Return (x, y) of the center of cell containing provided text 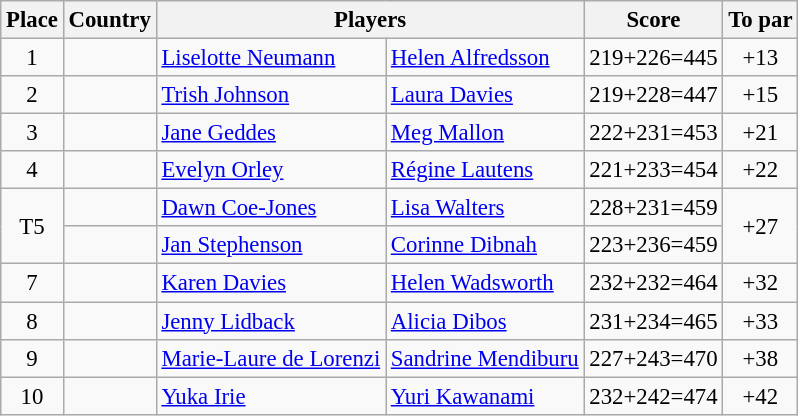
232+232=464 (654, 283)
227+243=470 (654, 358)
+27 (760, 226)
219+228=447 (654, 95)
Karen Davies (270, 283)
7 (32, 283)
+15 (760, 95)
Country (110, 20)
+22 (760, 170)
+21 (760, 133)
3 (32, 133)
Jenny Lidback (270, 321)
To par (760, 20)
+32 (760, 283)
+42 (760, 396)
232+242=474 (654, 396)
Régine Lautens (486, 170)
9 (32, 358)
+33 (760, 321)
2 (32, 95)
Helen Alfredsson (486, 58)
219+226=445 (654, 58)
+38 (760, 358)
Trish Johnson (270, 95)
Laura Davies (486, 95)
Marie-Laure de Lorenzi (270, 358)
Lisa Walters (486, 208)
228+231=459 (654, 208)
T5 (32, 226)
Jan Stephenson (270, 245)
Yuri Kawanami (486, 396)
10 (32, 396)
1 (32, 58)
Yuka Irie (270, 396)
+13 (760, 58)
Meg Mallon (486, 133)
Jane Geddes (270, 133)
Dawn Coe-Jones (270, 208)
Corinne Dibnah (486, 245)
Players (370, 20)
231+234=465 (654, 321)
Place (32, 20)
222+231=453 (654, 133)
Liselotte Neumann (270, 58)
Alicia Dibos (486, 321)
8 (32, 321)
223+236=459 (654, 245)
221+233=454 (654, 170)
Evelyn Orley (270, 170)
Score (654, 20)
Sandrine Mendiburu (486, 358)
4 (32, 170)
Helen Wadsworth (486, 283)
